Provide the [x, y] coordinate of the cell's center where the given text is located.  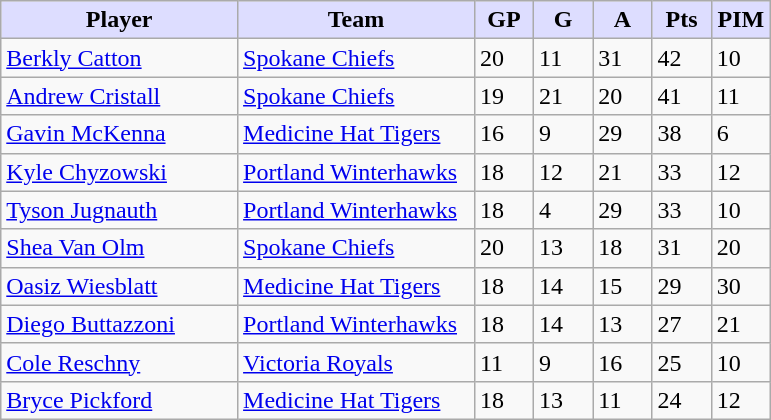
Kyle Chyzowski [120, 172]
A [622, 20]
27 [682, 324]
Oasiz Wiesblatt [120, 286]
42 [682, 58]
Cole Reschny [120, 362]
24 [682, 400]
4 [564, 210]
G [564, 20]
Bryce Pickford [120, 400]
38 [682, 134]
Player [120, 20]
GP [504, 20]
30 [740, 286]
Victoria Royals [356, 362]
Shea Van Olm [120, 248]
41 [682, 96]
Pts [682, 20]
Andrew Cristall [120, 96]
6 [740, 134]
Gavin McKenna [120, 134]
Berkly Catton [120, 58]
19 [504, 96]
25 [682, 362]
15 [622, 286]
Team [356, 20]
Diego Buttazzoni [120, 324]
PIM [740, 20]
Tyson Jugnauth [120, 210]
